Output the [x, y] coordinate of the center of the cell containing the given text.  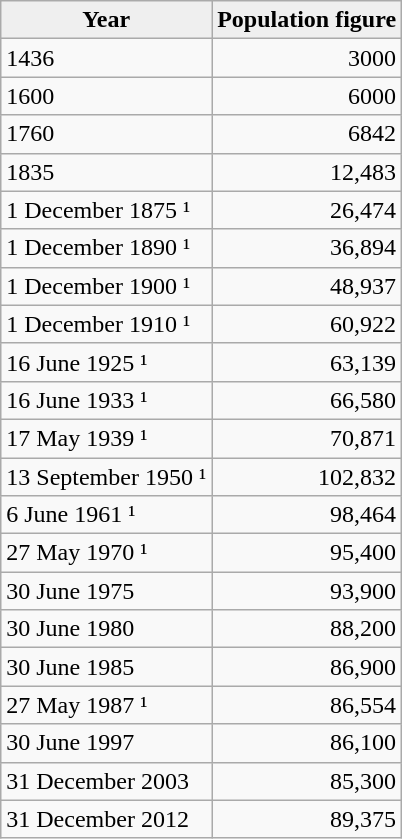
17 May 1939 ¹ [106, 438]
1835 [106, 172]
95,400 [307, 553]
27 May 1970 ¹ [106, 553]
6842 [307, 134]
86,554 [307, 705]
6000 [307, 96]
102,832 [307, 477]
1760 [106, 134]
1 December 1910 ¹ [106, 324]
1 December 1900 ¹ [106, 286]
63,139 [307, 362]
31 December 2012 [106, 819]
70,871 [307, 438]
Year [106, 20]
1436 [106, 58]
93,900 [307, 591]
30 June 1980 [106, 629]
27 May 1987 ¹ [106, 705]
30 June 1997 [106, 743]
48,937 [307, 286]
88,200 [307, 629]
60,922 [307, 324]
1600 [106, 96]
98,464 [307, 515]
89,375 [307, 819]
30 June 1975 [106, 591]
36,894 [307, 248]
6 June 1961 ¹ [106, 515]
66,580 [307, 400]
16 June 1925 ¹ [106, 362]
30 June 1985 [106, 667]
3000 [307, 58]
Population figure [307, 20]
16 June 1933 ¹ [106, 400]
12,483 [307, 172]
31 December 2003 [106, 781]
85,300 [307, 781]
13 September 1950 ¹ [106, 477]
86,100 [307, 743]
1 December 1890 ¹ [106, 248]
86,900 [307, 667]
26,474 [307, 210]
1 December 1875 ¹ [106, 210]
